Capture the cell that displays the provided text and extract its [X, Y] central coordinate. 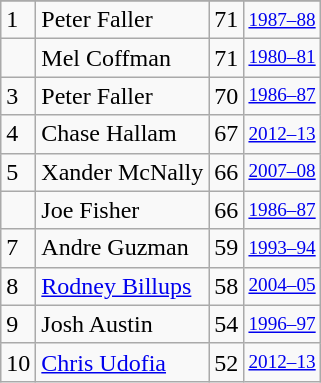
2007–08 [282, 172]
Chris Udofia [122, 362]
1 [18, 20]
3 [18, 96]
59 [226, 248]
9 [18, 324]
Chase Hallam [122, 134]
7 [18, 248]
10 [18, 362]
1987–88 [282, 20]
5 [18, 172]
Joe Fisher [122, 210]
52 [226, 362]
2004–05 [282, 286]
67 [226, 134]
Andre Guzman [122, 248]
1993–94 [282, 248]
54 [226, 324]
Mel Coffman [122, 58]
1980–81 [282, 58]
70 [226, 96]
8 [18, 286]
58 [226, 286]
4 [18, 134]
1996–97 [282, 324]
Josh Austin [122, 324]
Rodney Billups [122, 286]
Xander McNally [122, 172]
